Output the [x, y] coordinate of the center of the cell containing the given text.  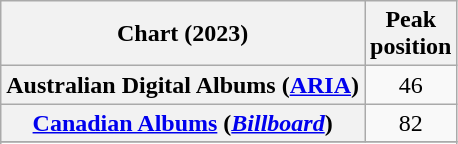
Peakposition [411, 34]
Chart (2023) [183, 34]
82 [411, 123]
46 [411, 85]
Canadian Albums (Billboard) [183, 123]
Australian Digital Albums (ARIA) [183, 85]
